Output the (x, y) coordinate of the center of the cell containing the given text.  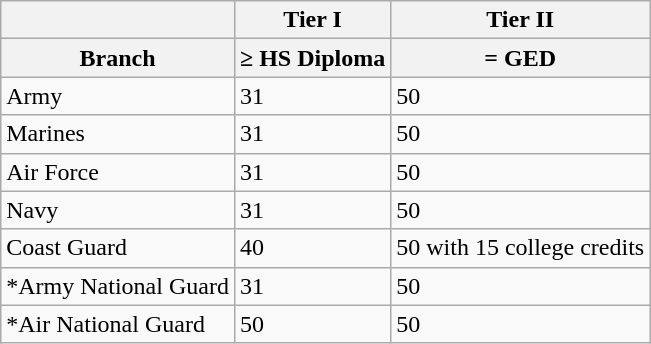
Coast Guard (118, 248)
Tier II (520, 20)
50 with 15 college credits (520, 248)
*Air National Guard (118, 324)
40 (312, 248)
Army (118, 96)
Navy (118, 210)
Branch (118, 58)
≥ HS Diploma (312, 58)
Marines (118, 134)
*Army National Guard (118, 286)
Air Force (118, 172)
Tier I (312, 20)
= GED (520, 58)
